Search for the cell housing the specified text and yield its (X, Y) center coordinate. 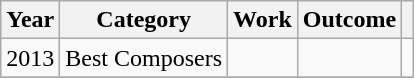
Outcome (349, 20)
Best Composers (144, 58)
Category (144, 20)
Year (30, 20)
Work (263, 20)
2013 (30, 58)
